Return the (x, y) coordinate for the center point of the cell that contains the specified text.  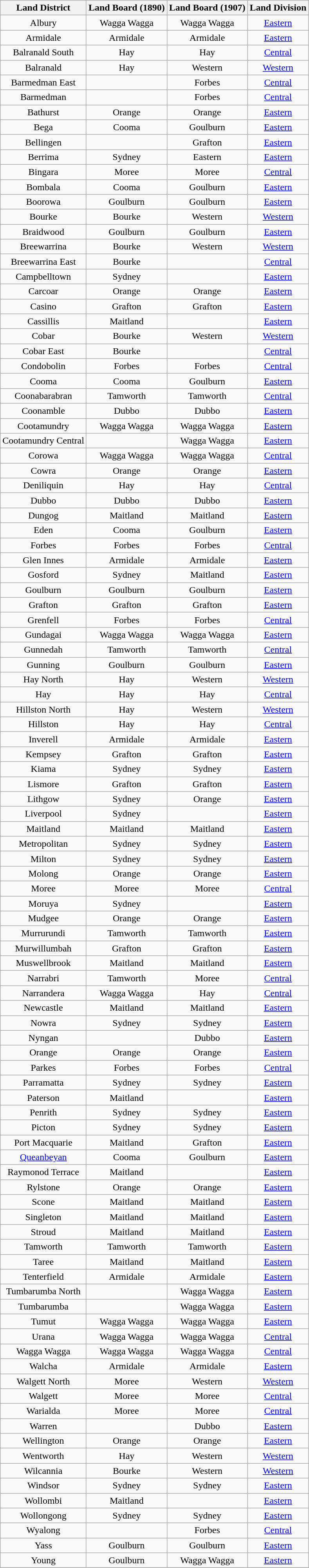
Wellington (43, 1441)
Parramatta (43, 1082)
Warialda (43, 1411)
Bega (43, 127)
Walgett North (43, 1381)
Breewarrina East (43, 262)
Hillston North (43, 709)
Balranald South (43, 53)
Dungog (43, 515)
Land District (43, 8)
Lismore (43, 784)
Eden (43, 530)
Scone (43, 1202)
Campbelltown (43, 276)
Barmedman East (43, 82)
Wilcannia (43, 1471)
Lithgow (43, 799)
Metropolitan (43, 844)
Tenterfield (43, 1277)
Breewarrina (43, 247)
Land Board (1890) (126, 8)
Cobar (43, 336)
Tumbarumba (43, 1306)
Taree (43, 1262)
Walgett (43, 1396)
Paterson (43, 1097)
Cootamundry (43, 426)
Walcha (43, 1366)
Coonabarabran (43, 396)
Glen Innes (43, 560)
Murwillumbah (43, 948)
Nowra (43, 1023)
Nyngan (43, 1038)
Queanbeyan (43, 1157)
Gunning (43, 665)
Barmedman (43, 97)
Bingara (43, 172)
Balranald (43, 67)
Raymonod Terrace (43, 1172)
Coonamble (43, 411)
Deniliquin (43, 486)
Gunnedah (43, 649)
Berrima (43, 157)
Casino (43, 306)
Mudgee (43, 919)
Yass (43, 1545)
Wollongong (43, 1515)
Cowra (43, 471)
Parkes (43, 1068)
Braidwood (43, 232)
Bathurst (43, 112)
Carcoar (43, 291)
Urana (43, 1336)
Condobolin (43, 366)
Newcastle (43, 1008)
Milton (43, 859)
Bellingen (43, 142)
Land Division (278, 8)
Port Macquarie (43, 1142)
Young (43, 1560)
Warren (43, 1426)
Bombala (43, 187)
Singleton (43, 1217)
Narrandera (43, 993)
Muswellbrook (43, 963)
Cootamundry Central (43, 441)
Windsor (43, 1486)
Stroud (43, 1232)
Tumut (43, 1321)
Land Board (1907) (207, 8)
Cassillis (43, 321)
Kiama (43, 769)
Narrabri (43, 978)
Grenfell (43, 620)
Murrurundi (43, 933)
Wyalong (43, 1530)
Kempsey (43, 754)
Gundagai (43, 635)
Wentworth (43, 1456)
Albury (43, 23)
Moruya (43, 903)
Picton (43, 1127)
Boorowa (43, 202)
Wollombi (43, 1501)
Rylstone (43, 1187)
Hay North (43, 680)
Gosford (43, 575)
Penrith (43, 1112)
Tumbarumba North (43, 1292)
Molong (43, 873)
Hillston (43, 724)
Liverpool (43, 814)
Corowa (43, 456)
Cobar East (43, 351)
Inverell (43, 739)
